Identify which cell holds the provided text, then report its [x, y] central coordinate. 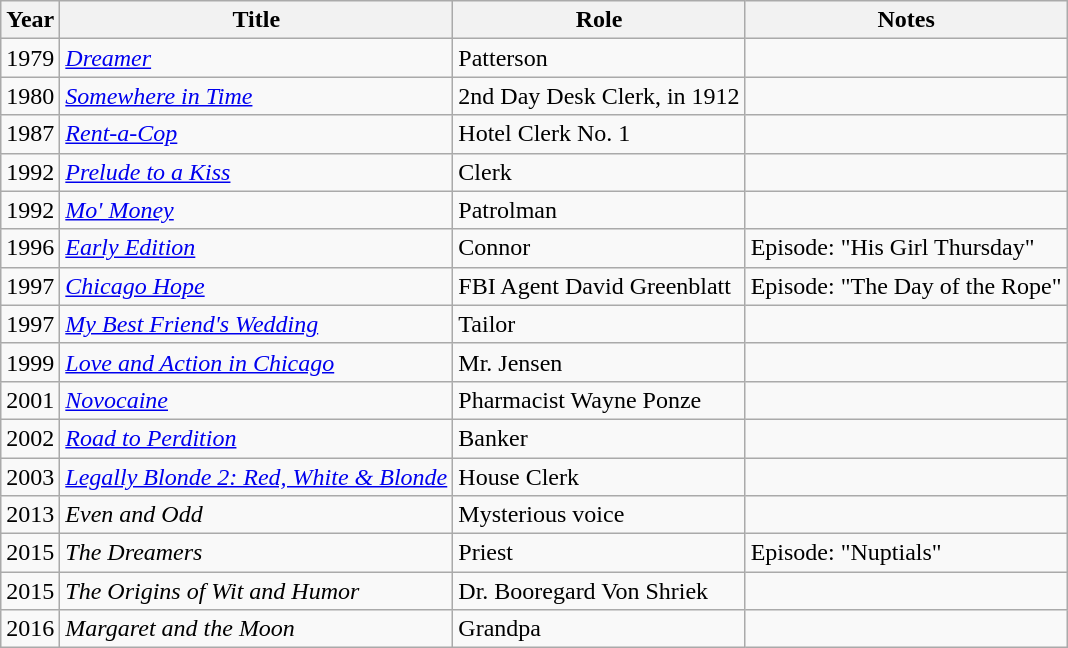
Love and Action in Chicago [256, 362]
Clerk [599, 172]
House Clerk [599, 477]
Year [30, 20]
2001 [30, 400]
Episode: "His Girl Thursday" [906, 248]
Prelude to a Kiss [256, 172]
Road to Perdition [256, 438]
Margaret and the Moon [256, 629]
My Best Friend's Wedding [256, 324]
Even and Odd [256, 515]
Connor [599, 248]
2016 [30, 629]
Tailor [599, 324]
Dr. Booregard Von Shriek [599, 591]
Mysterious voice [599, 515]
The Dreamers [256, 553]
Priest [599, 553]
Notes [906, 20]
FBI Agent David Greenblatt [599, 286]
Early Edition [256, 248]
2002 [30, 438]
2013 [30, 515]
Somewhere in Time [256, 96]
Role [599, 20]
Mr. Jensen [599, 362]
Episode: "Nuptials" [906, 553]
1980 [30, 96]
Rent-a-Cop [256, 134]
Novocaine [256, 400]
Hotel Clerk No. 1 [599, 134]
1979 [30, 58]
1999 [30, 362]
Grandpa [599, 629]
1996 [30, 248]
Pharmacist Wayne Ponze [599, 400]
Episode: "The Day of the Rope" [906, 286]
Patrolman [599, 210]
Banker [599, 438]
2nd Day Desk Clerk, in 1912 [599, 96]
1987 [30, 134]
Patterson [599, 58]
Chicago Hope [256, 286]
Title [256, 20]
2003 [30, 477]
The Origins of Wit and Humor [256, 591]
Legally Blonde 2: Red, White & Blonde [256, 477]
Mo' Money [256, 210]
Dreamer [256, 58]
